Scan for the cell matching the given text and deliver its [X, Y] coordinate at center. 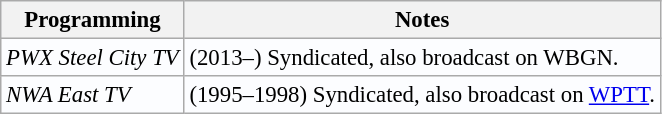
PWX Steel City TV [92, 58]
Notes [422, 20]
(1995–1998) Syndicated, also broadcast on WPTT. [422, 95]
NWA East TV [92, 95]
(2013–) Syndicated, also broadcast on WBGN. [422, 58]
Programming [92, 20]
